Find where the given text appears and provide that cell's center as (X, Y) coordinate. 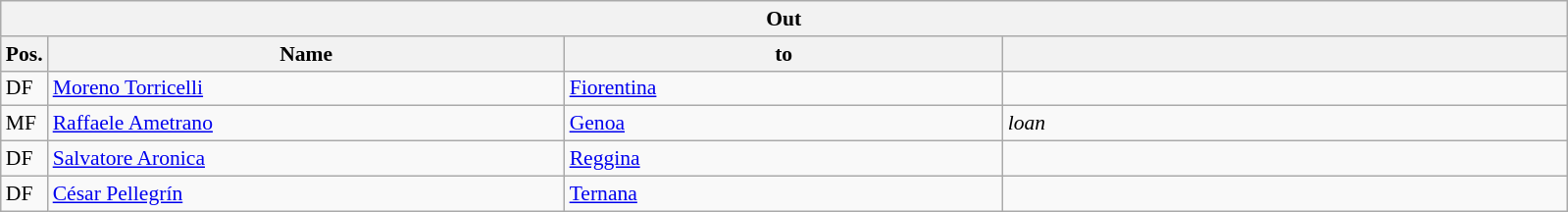
Moreno Torricelli (306, 88)
Out (784, 19)
Name (306, 54)
César Pellegrín (306, 193)
Raffaele Ametrano (306, 124)
to (784, 54)
Salvatore Aronica (306, 159)
Fiorentina (784, 88)
MF (25, 124)
Ternana (784, 193)
Genoa (784, 124)
loan (1285, 124)
Reggina (784, 159)
Pos. (25, 54)
